For the text-containing cell, return its midpoint in (X, Y) coordinate format. 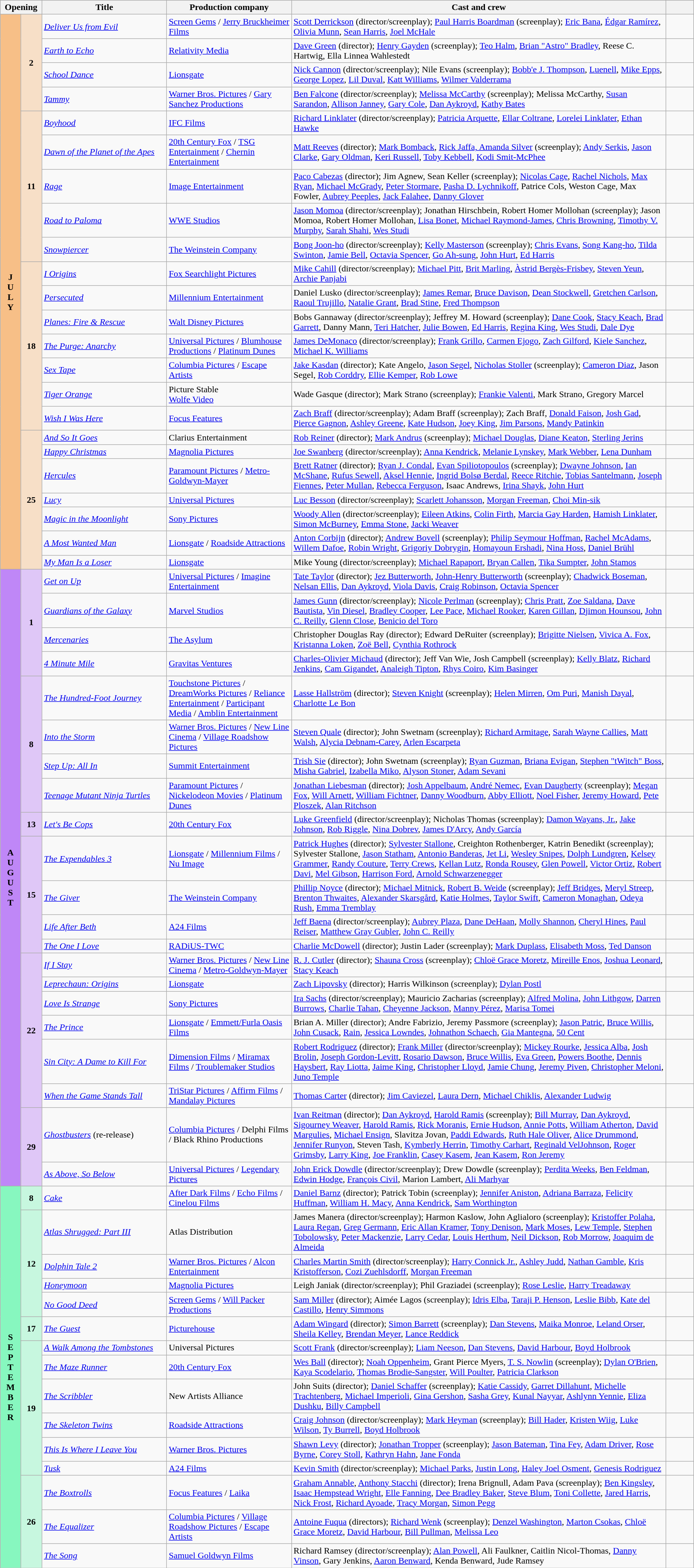
12 (31, 1264)
Dave Green (director); Henry Gayden (screenplay); Teo Halm, Brian "Astro" Bradley, Reese C. Hartwig, Ella Linnea Wahlestedt (479, 50)
Tusk (105, 1468)
Scott Frank (director/screenplay); Liam Neeson, Dan Stevens, David Harbour, Boyd Holbrook (479, 1348)
TriStar Pictures / Affirm Films / Mandalay Pictures (229, 1095)
I Origins (105, 274)
The Giver (105, 898)
Mercenaries (105, 639)
Warner Bros. Pictures / New Line Cinema / Metro-Goldwyn-Mayer (229, 965)
Into the Storm (105, 737)
Warner Bros. Pictures / Alcon Entertainment (229, 1267)
Screen Gems / Will Packer Productions (229, 1304)
Atlas Shrugged: Part III (105, 1232)
Let's Be Cops (105, 825)
Production company (229, 7)
Rob Reiner (director); Mark Andrus (screenplay); Michael Douglas, Diane Keaton, Sterling Jerins (479, 438)
Lasse Hallström (director); Steven Knight (screenplay); Helen Mirren, Om Puri, Manish Dayal, Charlotte Le Bon (479, 698)
Charlie McDowell (director); Justin Lader (screenplay); Mark Duplass, Elisabeth Moss, Ted Danson (479, 946)
Steven Quale (director); John Swetnam (screenplay); Richard Armitage, Sarah Wayne Callies, Matt Walsh, Alycia Debnam-Carey, Arlen Escarpeta (479, 737)
Marvel Studios (229, 610)
Picture StableWolfe Video (229, 395)
Step Up: All In (105, 766)
School Dance (105, 75)
The Maze Runner (105, 1367)
When the Game Stands Tall (105, 1095)
Road to Paloma (105, 220)
15 (31, 895)
Tammy (105, 99)
The Scribbler (105, 1396)
The Song (105, 1556)
Dolphin Tale 2 (105, 1267)
Happy Christmas (105, 452)
Jake Kasdan (director); Kate Angelo, Jason Segel, Nicholas Stoller (screenplay); Cameron Diaz, Jason Segel, Rob Corddry, Ellie Kemper, Rob Lowe (479, 370)
Walt Disney Pictures (229, 322)
The Prince (105, 1027)
Honeymoon (105, 1285)
Warner Bros. Pictures (229, 1449)
Antoine Fuqua (directors); Richard Wenk (screenplay); Denzel Washington, Marton Csokas, Chloë Grace Moretz, David Harbour, Bill Pullman, Melissa Leo (479, 1526)
Rage (105, 186)
R. J. Cutler (director); Shauna Cross (screenplay); Chloë Grace Moretz, Mireille Enos, Joshua Leonard, Stacy Keach (479, 965)
Get on Up (105, 581)
Clarius Entertainment (229, 438)
Charles Martin Smith (director/screenplay); Harry Connick Jr., Ashley Judd, Nathan Gamble, Kris Kristofferson, Cozi Zuehlsdorff, Morgan Freeman (479, 1267)
Dawn of the Planet of the Apes (105, 152)
The Asylum (229, 639)
The Equalizer (105, 1526)
Craig Johnson (director/screenplay); Mark Heyman (screenplay); Bill Hader, Kristen Wiig, Luke Wilson, Ty Burrell, Boyd Holbrook (479, 1425)
Guardians of the Galaxy (105, 610)
Life After Beth (105, 927)
Lucy (105, 500)
Teenage Mutant Ninja Turtles (105, 795)
Joe Swanberg (director/screenplay); Anna Kendrick, Melanie Lynskey, Mark Webber, Lena Dunham (479, 452)
Dimension Films / Miramax Films / Troublemaker Studios (229, 1061)
Woody Allen (director/screenplay); Eileen Atkins, Colin Firth, Marcia Gay Harden, Hamish Linklater, Simon McBurney, Emma Stone, Jacki Weaver (479, 519)
If I Stay (105, 965)
Leigh Janiak (director/screenplay); Phil Graziadei (screenplay); Rose Leslie, Harry Treadaway (479, 1285)
Sex Tape (105, 370)
11 (31, 186)
1 (31, 622)
Roadside Attractions (229, 1425)
Paramount Pictures / Metro-Goldwyn-Mayer (229, 476)
29 (31, 1146)
Shawn Levy (director); Jonathan Tropper (screenplay); Jason Bateman, Tina Fey, Adam Driver, Rose Byrne, Corey Stoll, Kathryn Hahn, Jane Fonda (479, 1449)
Opening (21, 7)
AUGUST (10, 877)
As Above, So Below (105, 1174)
A Walk Among the Tombstones (105, 1348)
Summit Entertainment (229, 766)
Love Is Strange (105, 1003)
The Skeleton Twins (105, 1425)
Ghostbusters (re-release) (105, 1135)
Warner Bros. Pictures / Gary Sanchez Productions (229, 99)
2 (31, 63)
Atlas Distribution (229, 1232)
Lionsgate / Emmett/Furla Oasis Films (229, 1027)
13 (31, 825)
Deliver Us from Evil (105, 27)
Sam Miller (director); Aimée Lagos (screenplay); Idris Elba, Taraji P. Henson, Leslie Bibb, Kate del Castillo, Henry Simmons (479, 1304)
Adam Wingard (director); Simon Barrett (screenplay); Dan Stevens, Maika Monroe, Leland Orser, Sheila Kelley, Brendan Meyer, Lance Reddick (479, 1329)
18 (31, 346)
Earth to Echo (105, 50)
Image Entertainment (229, 186)
This Is Where I Leave You (105, 1449)
IFC Films (229, 123)
Focus Features (229, 418)
The Hundred-Foot Journey (105, 698)
Picturehouse (229, 1329)
The Expendables 3 (105, 859)
4 Minute Mile (105, 664)
The One I Love (105, 946)
My Man Is a Loser (105, 562)
Thomas Carter (director); Jim Caviezel, Laura Dern, Michael Chiklis, Alexander Ludwig (479, 1095)
Universal Pictures / Imagine Entertainment (229, 581)
Gravitas Ventures (229, 664)
Universal Pictures / Legendary Pictures (229, 1174)
Jeff Baena (director/screenplay); Aubrey Plaza, Dane DeHaan, Molly Shannon, Cheryl Hines, Paul Reiser, Matthew Gray Gubler, John C. Reilly (479, 927)
Snowpiercer (105, 249)
Scott Derrickson (director/screenplay); Paul Harris Boardman (screenplay); Eric Bana, Édgar Ramírez, Olivia Munn, Sean Harris, Joel McHale (479, 27)
JULY (10, 292)
Columbia Pictures / Delphi Films / Black Rhino Productions (229, 1135)
No Good Deed (105, 1304)
Wade Gasque (director); Mark Strano (screenplay); Frankie Valenti, Mark Strano, Gregory Marcel (479, 395)
Planes: Fire & Rescue (105, 322)
Screen Gems / Jerry Bruckheimer Films (229, 27)
Wish I Was Here (105, 418)
Mike Cahill (director/screenplay); Michael Pitt, Brit Marling, Àstrid Bergès-Frisbey, Steven Yeun, Archie Panjabi (479, 274)
Focus Features / Laika (229, 1492)
WWE Studios (229, 220)
Mike Young (director/screenplay); Michael Rapaport, Bryan Callen, Tika Sumpter, John Stamos (479, 562)
James DeMonaco (director/screenplay); Frank Grillo, Carmen Ejogo, Zach Gilford, Kiele Sanchez, Michael K. Williams (479, 346)
RADiUS-TWC (229, 946)
The Purge: Anarchy (105, 346)
Columbia Pictures / Village Roadshow Pictures / Escape Artists (229, 1526)
SEPTEMBER (10, 1377)
Title (105, 7)
19 (31, 1408)
Magic in the Moonlight (105, 519)
Leprechaun: Origins (105, 984)
Kevin Smith (director/screenplay); Michael Parks, Justin Long, Haley Joel Osment, Genesis Rodriguez (479, 1468)
The Guest (105, 1329)
The Boxtrolls (105, 1492)
New Artists Alliance (229, 1396)
Warner Bros. Pictures / New Line Cinema / Village Roadshow Pictures (229, 737)
Tiger Orange (105, 395)
After Dark Films / Echo Films / Cinelou Films (229, 1198)
Boyhood (105, 123)
Millennium Entertainment (229, 297)
Zach Lipovsky (director); Harris Wilkinson (screenplay); Dylan Postl (479, 984)
Universal Pictures / Blumhouse Productions / Platinum Dunes (229, 346)
Richard Linklater (director/screenplay); Patricia Arquette, Ellar Coltrane, Lorelei Linklater, Ethan Hawke (479, 123)
20th Century Fox / TSG Entertainment / Chernin Entertainment (229, 152)
17 (31, 1329)
25 (31, 500)
26 (31, 1522)
Paramount Pictures / Nickelodeon Movies / Platinum Dunes (229, 795)
Christopher Douglas Ray (director); Edward DeRuiter (screenplay); Brigitte Nielsen, Vivica A. Fox, Kristanna Loken, Zoë Bell, Cynthia Rothrock (479, 639)
And So It Goes (105, 438)
Columbia Pictures / Escape Artists (229, 370)
Hercules (105, 476)
Cast and crew (479, 7)
Cake (105, 1198)
Lionsgate / Roadside Attractions (229, 543)
A Most Wanted Man (105, 543)
Persecuted (105, 297)
Samuel Goldwyn Films (229, 1556)
Fox Searchlight Pictures (229, 274)
22 (31, 1030)
Lionsgate / Millennium Films / Nu Image (229, 859)
Sin City: A Dame to Kill For (105, 1061)
Touchstone Pictures / DreamWorks Pictures / Reliance Entertainment / Participant Media / Amblin Entertainment (229, 698)
Luc Besson (director/screenplay); Scarlett Johansson, Morgan Freeman, Choi Min-sik (479, 500)
Relativity Media (229, 50)
